Provide the [X, Y] coordinate of the cell's center where the given text is located.  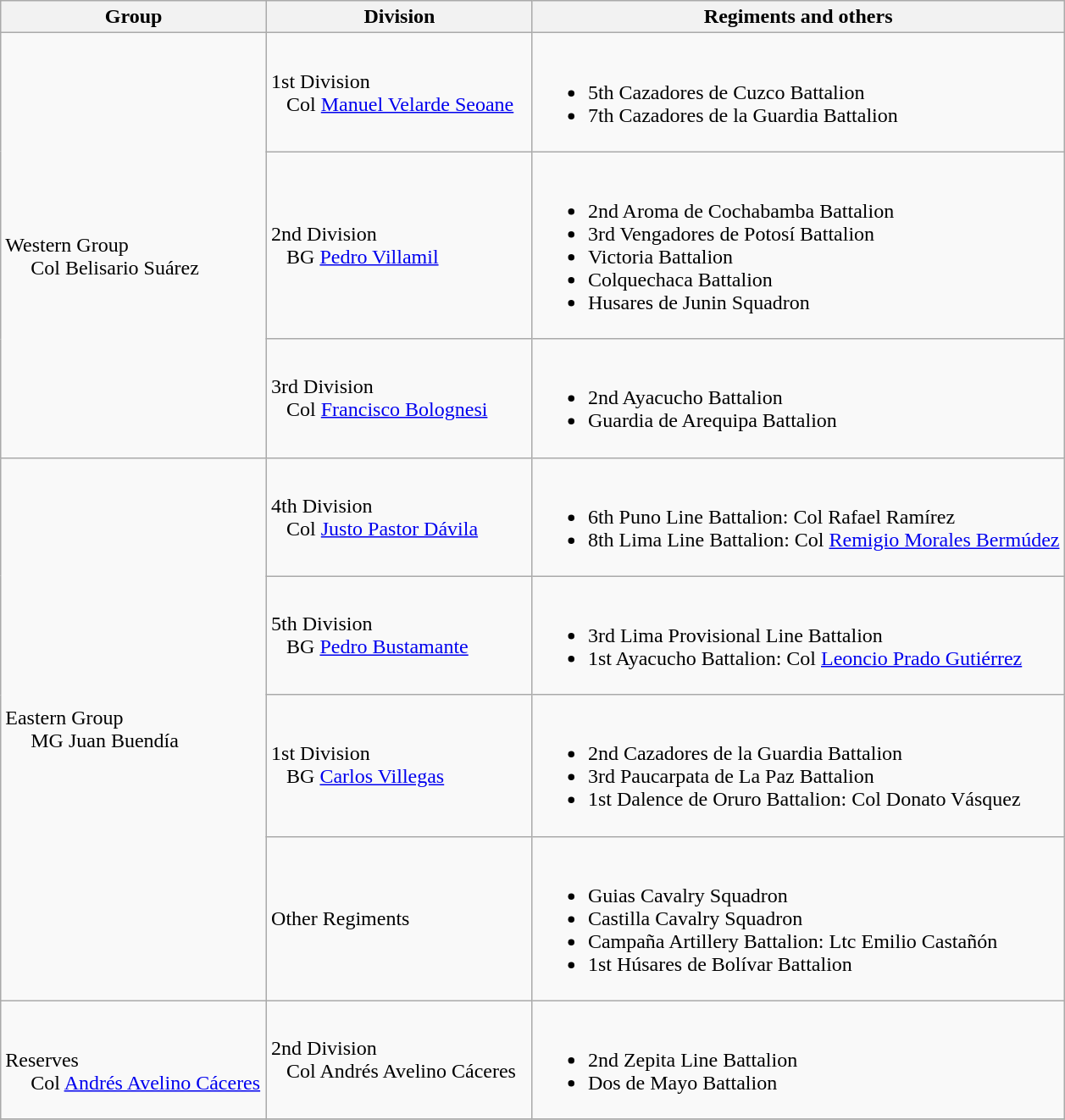
2nd Division Col Andrés Avelino Cáceres [400, 1060]
Reserves Col Andrés Avelino Cáceres [134, 1060]
Group [134, 17]
3rd Division Col Francisco Bolognesi [400, 398]
5th Division BG Pedro Bustamante [400, 635]
2nd Zepita Line BattalionDos de Mayo Battalion [798, 1060]
Western Group Col Belisario Suárez [134, 246]
1st Division BG Carlos Villegas [400, 766]
1st Division Col Manuel Velarde Seoane [400, 92]
3rd Lima Provisional Line Battalion1st Ayacucho Battalion: Col Leoncio Prado Gutiérrez [798, 635]
2nd Ayacucho BattalionGuardia de Arequipa Battalion [798, 398]
2nd Aroma de Cochabamba Battalion3rd Vengadores de Potosí BattalionVictoria BattalionColquechaca BattalionHusares de Junin Squadron [798, 246]
Eastern Group MG Juan Buendía [134, 729]
5th Cazadores de Cuzco Battalion7th Cazadores de la Guardia Battalion [798, 92]
Guias Cavalry SquadronCastilla Cavalry SquadronCampaña Artillery Battalion: Ltc Emilio Castañón1st Húsares de Bolívar Battalion [798, 918]
6th Puno Line Battalion: Col Rafael Ramírez8th Lima Line Battalion: Col Remigio Morales Bermúdez [798, 517]
4th Division Col Justo Pastor Dávila [400, 517]
Regiments and others [798, 17]
Other Regiments [400, 918]
Division [400, 17]
2nd Cazadores de la Guardia Battalion3rd Paucarpata de La Paz Battalion1st Dalence de Oruro Battalion: Col Donato Vásquez [798, 766]
2nd Division BG Pedro Villamil [400, 246]
